From the cell containing the given text, extract its center point as [x, y] coordinate. 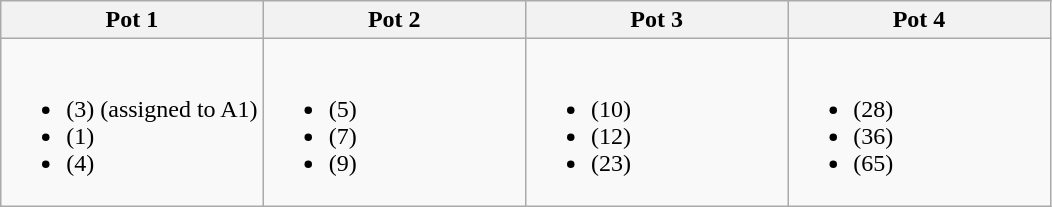
Pot 1 [132, 20]
Pot 3 [656, 20]
(5) (7) (9) [394, 122]
(10) (12) (23) [656, 122]
Pot 4 [919, 20]
Pot 2 [394, 20]
(3) (assigned to A1) (1) (4) [132, 122]
(28) (36) (65) [919, 122]
